Output the [x, y] coordinate of the center of the cell containing the given text.  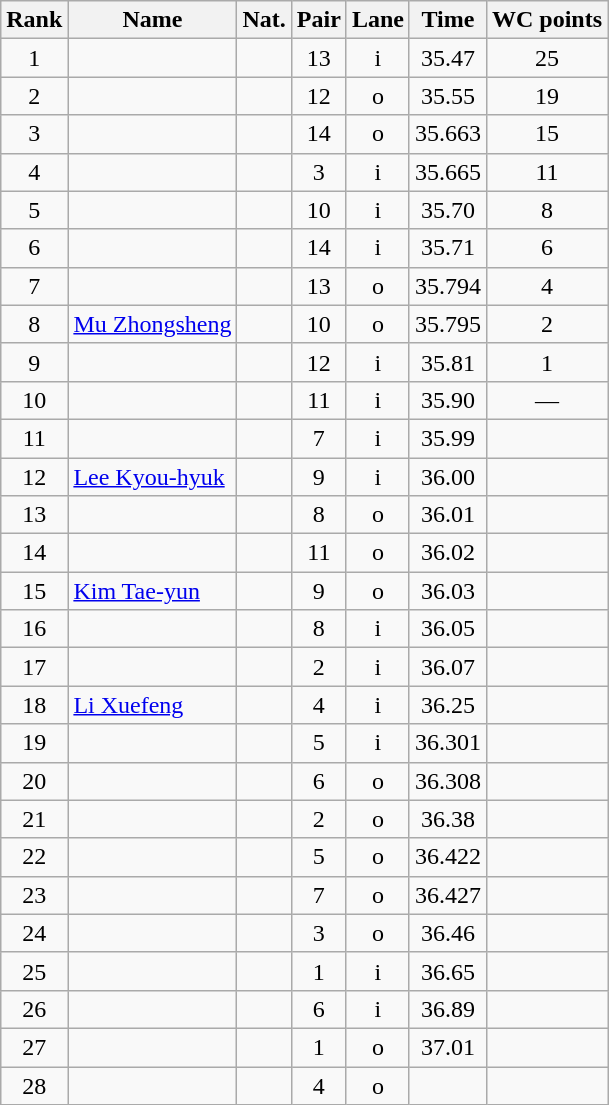
17 [34, 667]
Pair [318, 20]
36.46 [448, 933]
18 [34, 705]
Time [448, 20]
— [546, 400]
27 [34, 1047]
23 [34, 895]
Mu Zhongsheng [152, 324]
36.05 [448, 629]
37.01 [448, 1047]
36.427 [448, 895]
Li Xuefeng [152, 705]
36.03 [448, 591]
36.07 [448, 667]
28 [34, 1085]
35.70 [448, 210]
35.794 [448, 286]
Rank [34, 20]
35.99 [448, 438]
26 [34, 1009]
35.47 [448, 58]
35.55 [448, 96]
Name [152, 20]
36.01 [448, 515]
36.02 [448, 553]
36.65 [448, 971]
Kim Tae-yun [152, 591]
WC points [546, 20]
35.795 [448, 324]
36.308 [448, 781]
36.89 [448, 1009]
36.25 [448, 705]
Lee Kyou-hyuk [152, 477]
21 [34, 819]
24 [34, 933]
16 [34, 629]
35.663 [448, 134]
35.81 [448, 362]
Nat. [264, 20]
Lane [378, 20]
36.00 [448, 477]
20 [34, 781]
35.71 [448, 248]
35.665 [448, 172]
36.301 [448, 743]
36.422 [448, 857]
22 [34, 857]
35.90 [448, 400]
36.38 [448, 819]
